Provide the (X, Y) coordinate of the cell's center where the given text is located.  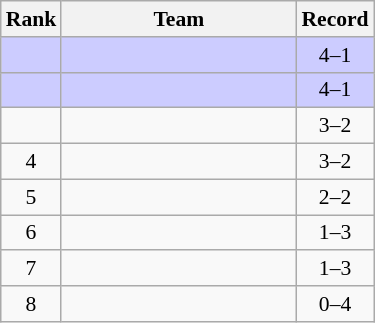
Record (334, 19)
7 (32, 269)
Rank (32, 19)
6 (32, 233)
2–2 (334, 197)
Team (178, 19)
0–4 (334, 304)
8 (32, 304)
4 (32, 162)
5 (32, 197)
